Pinpoint the cell where the given text exists, returning its (x, y) midpoint coordinate. 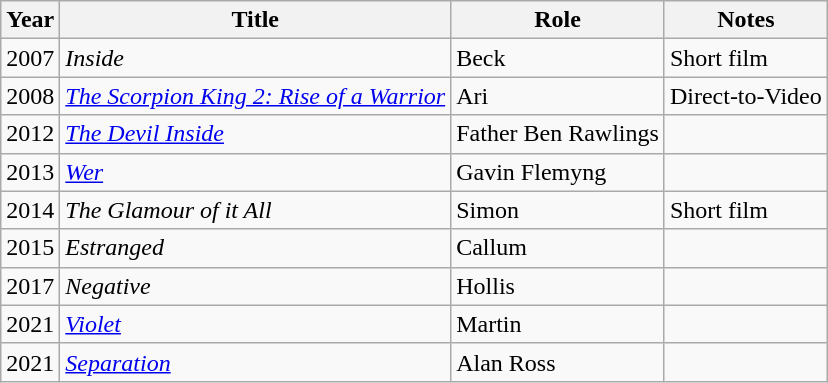
2014 (30, 210)
Year (30, 20)
2008 (30, 96)
The Devil Inside (256, 134)
Notes (746, 20)
Simon (558, 210)
Inside (256, 58)
2012 (30, 134)
Title (256, 20)
2007 (30, 58)
Father Ben Rawlings (558, 134)
Alan Ross (558, 362)
2017 (30, 286)
The Glamour of it All (256, 210)
Ari (558, 96)
Hollis (558, 286)
2013 (30, 172)
Negative (256, 286)
Wer (256, 172)
Separation (256, 362)
Role (558, 20)
Violet (256, 324)
Callum (558, 248)
Direct-to-Video (746, 96)
2015 (30, 248)
The Scorpion King 2: Rise of a Warrior (256, 96)
Beck (558, 58)
Martin (558, 324)
Gavin Flemyng (558, 172)
Estranged (256, 248)
